Identify which cell holds the provided text, then report its (X, Y) central coordinate. 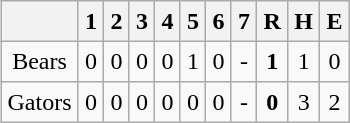
5 (193, 21)
E (335, 21)
Bears (40, 61)
7 (244, 21)
6 (219, 21)
Gators (40, 102)
R (272, 21)
4 (168, 21)
H (304, 21)
